Determine the (x, y) coordinate at the center of the cell enclosing the given text.  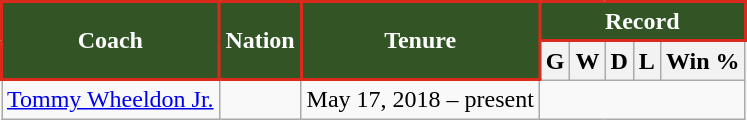
Record (642, 22)
Win % (702, 60)
Tenure (420, 41)
W (588, 60)
L (646, 60)
D (619, 60)
May 17, 2018 – present (420, 100)
Coach (111, 41)
Nation (260, 41)
Tommy Wheeldon Jr. (111, 100)
G (554, 60)
